Determine the [x, y] coordinate at the center of the cell enclosing the given text.  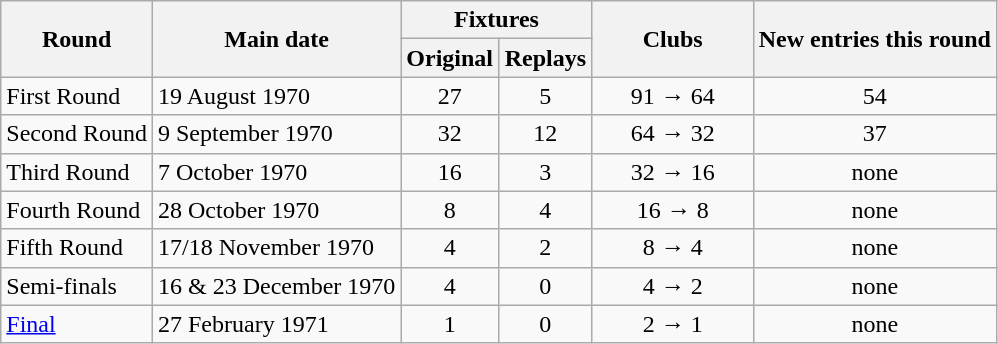
Semi-finals [77, 286]
16 [450, 172]
8 → 4 [672, 248]
Fifth Round [77, 248]
12 [546, 134]
4 → 2 [672, 286]
27 February 1971 [276, 324]
2 → 1 [672, 324]
5 [546, 96]
Round [77, 39]
7 October 1970 [276, 172]
54 [874, 96]
8 [450, 210]
91 → 64 [672, 96]
Replays [546, 58]
16 & 23 December 1970 [276, 286]
1 [450, 324]
Final [77, 324]
32 [450, 134]
28 October 1970 [276, 210]
9 September 1970 [276, 134]
Main date [276, 39]
64 → 32 [672, 134]
Original [450, 58]
Third Round [77, 172]
2 [546, 248]
3 [546, 172]
First Round [77, 96]
17/18 November 1970 [276, 248]
Clubs [672, 39]
27 [450, 96]
19 August 1970 [276, 96]
New entries this round [874, 39]
Fourth Round [77, 210]
16 → 8 [672, 210]
Second Round [77, 134]
Fixtures [496, 20]
32 → 16 [672, 172]
37 [874, 134]
